Find where the given text appears and provide that cell's center as [x, y] coordinate. 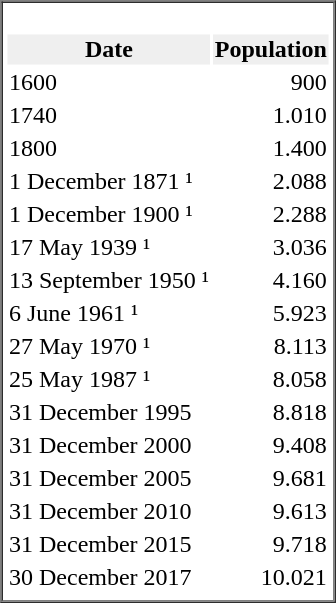
4.160 [270, 281]
1740 [110, 115]
8.113 [270, 347]
31 December 2010 [110, 511]
5.923 [270, 313]
900 [270, 83]
1.400 [270, 149]
9.681 [270, 479]
3.036 [270, 247]
9.718 [270, 545]
17 May 1939 ¹ [110, 247]
31 December 1995 [110, 413]
9.613 [270, 511]
31 December 2015 [110, 545]
2.088 [270, 181]
30 December 2017 [110, 577]
1 December 1871 ¹ [110, 181]
9.408 [270, 445]
2.288 [270, 215]
1600 [110, 83]
31 December 2005 [110, 479]
6 June 1961 ¹ [110, 313]
27 May 1970 ¹ [110, 347]
13 September 1950 ¹ [110, 281]
1.010 [270, 115]
31 December 2000 [110, 445]
1800 [110, 149]
1 December 1900 ¹ [110, 215]
10.021 [270, 577]
8.058 [270, 379]
25 May 1987 ¹ [110, 379]
Date [110, 49]
Population [270, 49]
8.818 [270, 413]
